Provide the (x, y) coordinate of the cell's center where the given text is located.  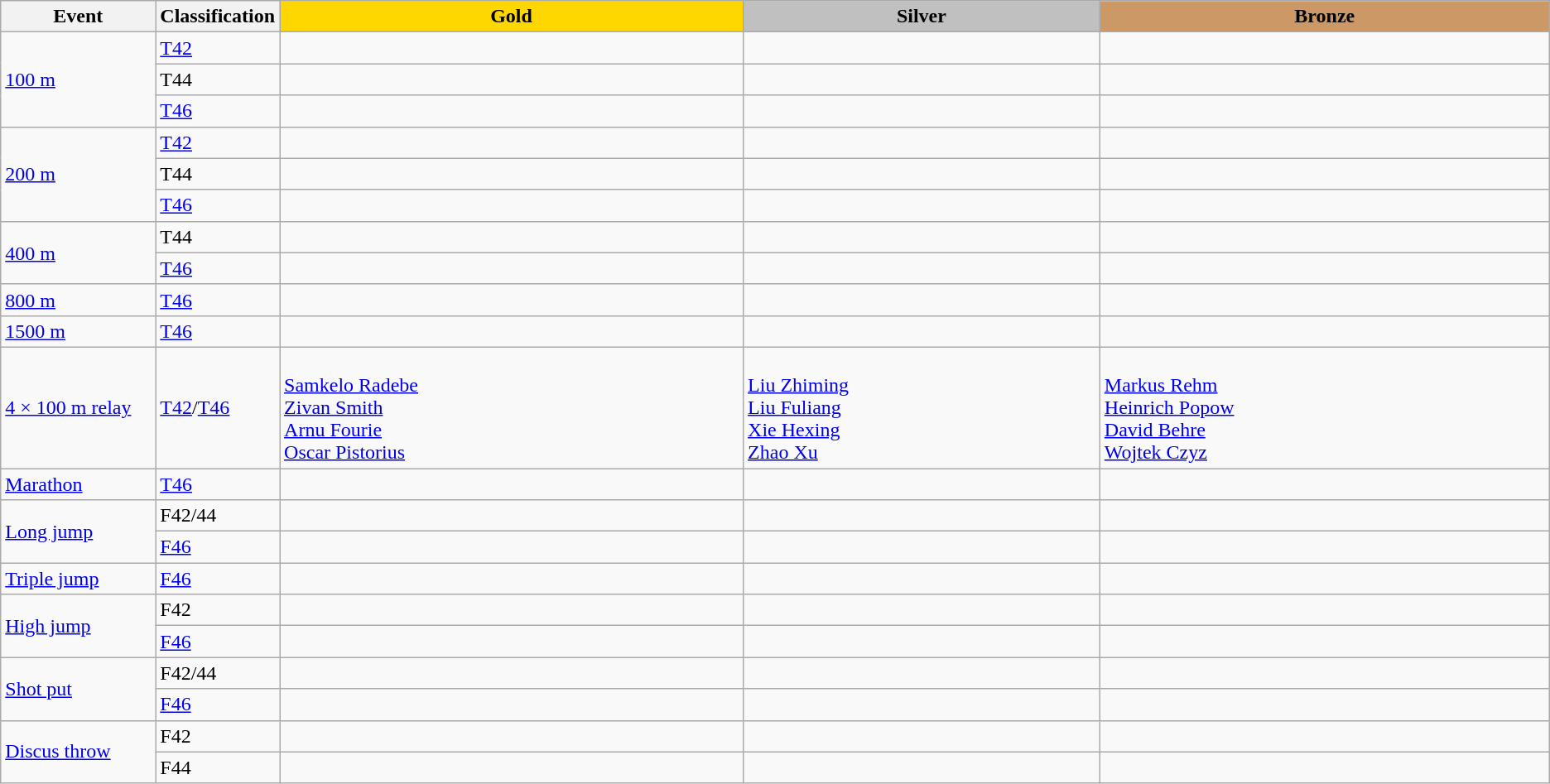
1500 m (78, 331)
Samkelo RadebeZivan SmithArnu FourieOscar Pistorius (512, 407)
Marathon (78, 484)
100 m (78, 79)
Classification (218, 17)
800 m (78, 300)
Long jump (78, 531)
200 m (78, 174)
High jump (78, 626)
Triple jump (78, 579)
Markus RehmHeinrich PopowDavid BehreWojtek Czyz (1325, 407)
F44 (218, 767)
Gold (512, 17)
4 × 100 m relay (78, 407)
Discus throw (78, 752)
Bronze (1325, 17)
Silver (922, 17)
Shot put (78, 689)
Event (78, 17)
400 m (78, 253)
Liu ZhimingLiu FuliangXie HexingZhao Xu (922, 407)
T42/T46 (218, 407)
